Detect which cell encompasses the target text, then output its [x, y] center coordinate. 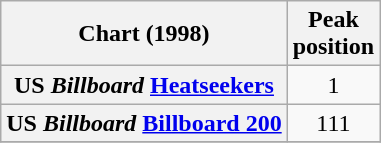
US Billboard Heatseekers [144, 85]
111 [333, 123]
US Billboard Billboard 200 [144, 123]
Peakposition [333, 34]
Chart (1998) [144, 34]
1 [333, 85]
